For the text-containing cell, return its midpoint in (x, y) coordinate format. 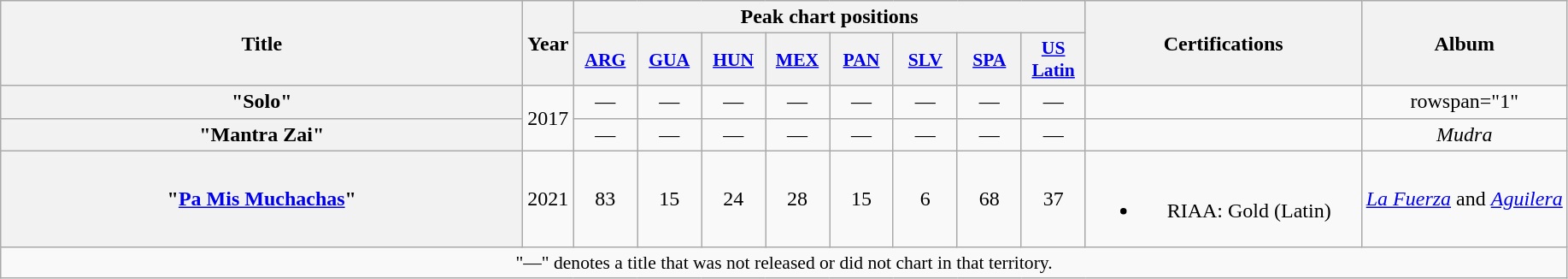
SLV (925, 60)
"Solo" (261, 102)
Album (1465, 43)
Certifications (1224, 43)
rowspan="1" (1465, 102)
La Fuerza and Aguilera (1465, 199)
83 (605, 199)
USLatin (1053, 60)
Peak chart positions (829, 17)
HUN (733, 60)
Year (549, 43)
Title (261, 43)
"—" denotes a title that was not released or did not chart in that territory. (784, 263)
2021 (549, 199)
MEX (798, 60)
28 (798, 199)
"Mantra Zai" (261, 134)
68 (990, 199)
6 (925, 199)
"Pa Mis Muchachas" (261, 199)
GUA (670, 60)
24 (733, 199)
RIAA: Gold (Latin) (1224, 199)
SPA (990, 60)
PAN (861, 60)
2017 (549, 118)
Mudra (1465, 134)
ARG (605, 60)
37 (1053, 199)
